Identify which cell holds the provided text, then report its [X, Y] central coordinate. 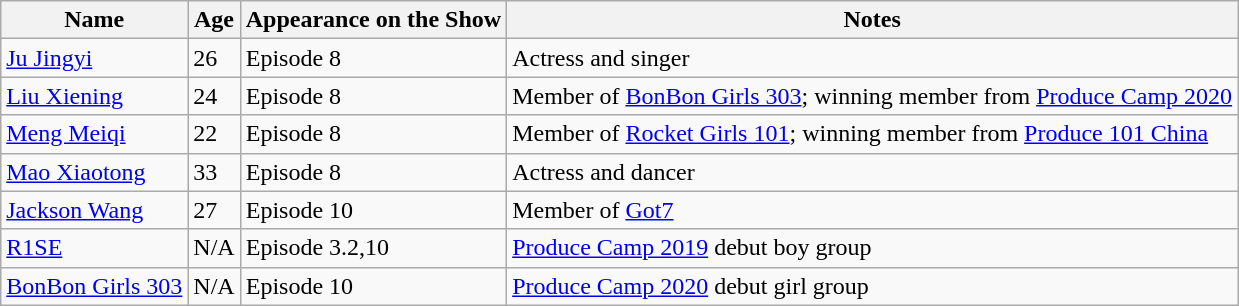
Liu Xiening [94, 96]
Episode 3.2,10 [373, 248]
Name [94, 20]
Produce Camp 2020 debut girl group [872, 286]
Member of Got7 [872, 210]
R1SE [94, 248]
Mao Xiaotong [94, 172]
Member of Rocket Girls 101; winning member from Produce 101 China [872, 134]
27 [214, 210]
BonBon Girls 303 [94, 286]
Jackson Wang [94, 210]
Age [214, 20]
Meng Meiqi [94, 134]
33 [214, 172]
Ju Jingyi [94, 58]
22 [214, 134]
Appearance on the Show [373, 20]
24 [214, 96]
26 [214, 58]
Notes [872, 20]
Member of BonBon Girls 303; winning member from Produce Camp 2020 [872, 96]
Produce Camp 2019 debut boy group [872, 248]
Actress and dancer [872, 172]
Actress and singer [872, 58]
